For the text-containing cell, return its midpoint in (X, Y) coordinate format. 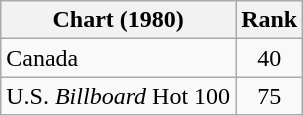
40 (270, 58)
75 (270, 96)
Rank (270, 20)
Canada (118, 58)
Chart (1980) (118, 20)
U.S. Billboard Hot 100 (118, 96)
